Detect which cell encompasses the target text, then output its (X, Y) center coordinate. 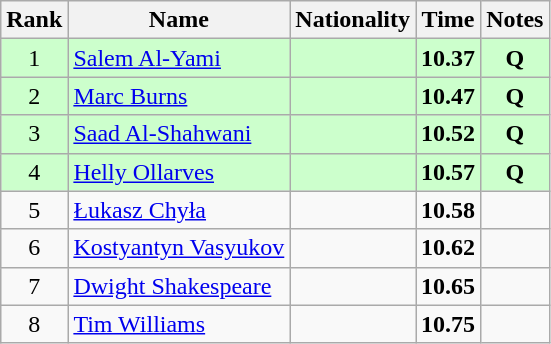
10.37 (448, 58)
10.75 (448, 324)
Nationality (353, 20)
Helly Ollarves (179, 172)
8 (34, 324)
10.47 (448, 96)
3 (34, 134)
10.58 (448, 210)
1 (34, 58)
10.52 (448, 134)
Tim Williams (179, 324)
10.57 (448, 172)
6 (34, 248)
10.65 (448, 286)
Dwight Shakespeare (179, 286)
Time (448, 20)
10.62 (448, 248)
Saad Al-Shahwani (179, 134)
Łukasz Chyła (179, 210)
4 (34, 172)
5 (34, 210)
Rank (34, 20)
Kostyantyn Vasyukov (179, 248)
2 (34, 96)
7 (34, 286)
Salem Al-Yami (179, 58)
Name (179, 20)
Notes (515, 20)
Marc Burns (179, 96)
